Detect which cell encompasses the target text, then output its (x, y) center coordinate. 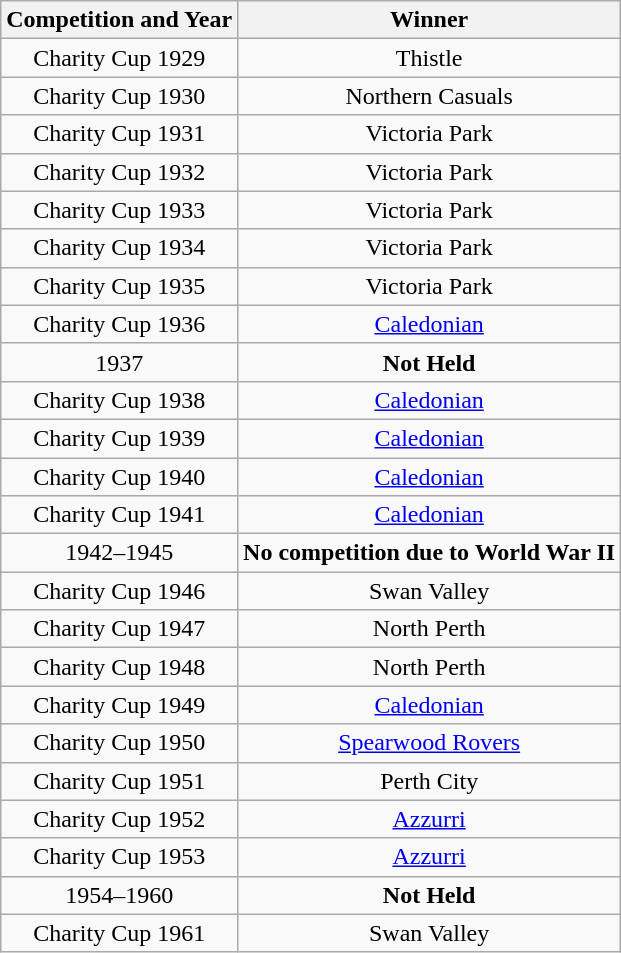
1954–1960 (120, 895)
Perth City (430, 781)
1942–1945 (120, 553)
Charity Cup 1953 (120, 857)
1937 (120, 362)
Winner (430, 20)
Charity Cup 1934 (120, 248)
Charity Cup 1951 (120, 781)
Charity Cup 1936 (120, 324)
Charity Cup 1947 (120, 629)
Competition and Year (120, 20)
Charity Cup 1949 (120, 705)
Thistle (430, 58)
Charity Cup 1930 (120, 96)
Charity Cup 1938 (120, 400)
Charity Cup 1952 (120, 819)
Charity Cup 1961 (120, 933)
Charity Cup 1933 (120, 210)
Charity Cup 1941 (120, 515)
Charity Cup 1950 (120, 743)
Spearwood Rovers (430, 743)
Charity Cup 1929 (120, 58)
Charity Cup 1935 (120, 286)
Charity Cup 1946 (120, 591)
Charity Cup 1931 (120, 134)
Charity Cup 1939 (120, 438)
Northern Casuals (430, 96)
Charity Cup 1940 (120, 477)
Charity Cup 1948 (120, 667)
Charity Cup 1932 (120, 172)
No competition due to World War II (430, 553)
